Identify which cell holds the provided text, then report its [x, y] central coordinate. 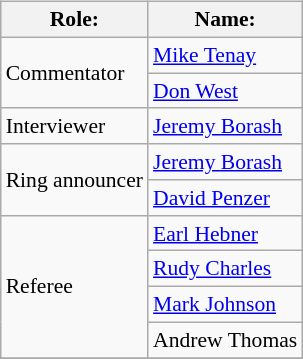
David Penzer [225, 198]
Referee [74, 286]
Mark Johnson [225, 305]
Name: [225, 20]
Ring announcer [74, 180]
Mike Tenay [225, 55]
Don West [225, 91]
Role: [74, 20]
Earl Hebner [225, 233]
Rudy Charles [225, 269]
Andrew Thomas [225, 340]
Commentator [74, 72]
Interviewer [74, 126]
